Determine the [X, Y] coordinate at the center of the cell enclosing the given text.  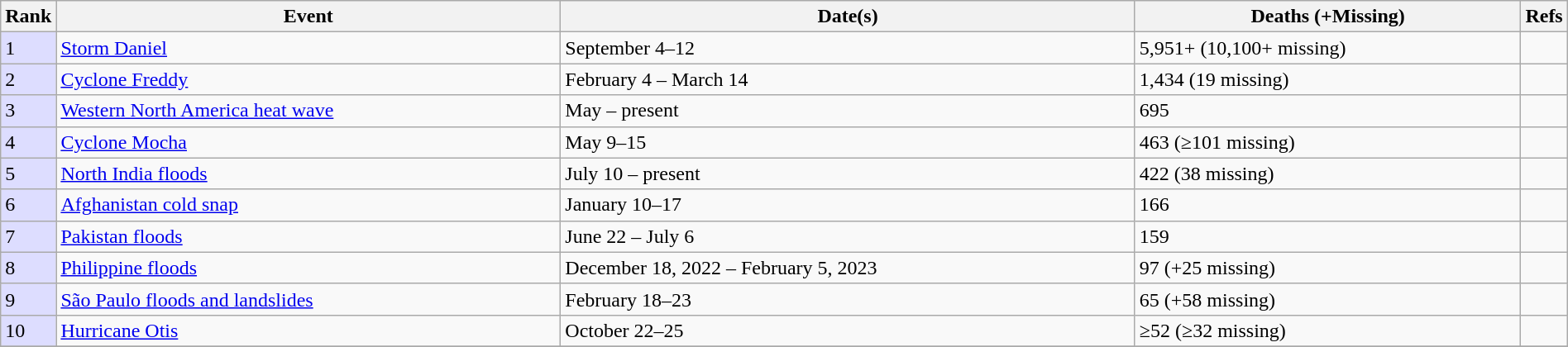
463 (≥101 missing) [1328, 142]
695 [1328, 111]
4 [28, 142]
5,951+ (10,100+ missing) [1328, 48]
May – present [849, 111]
Cyclone Freddy [308, 79]
Storm Daniel [308, 48]
10 [28, 330]
February 18–23 [849, 299]
≥52 (≥32 missing) [1328, 330]
159 [1328, 236]
São Paulo floods and landslides [308, 299]
Cyclone Mocha [308, 142]
North India floods [308, 173]
Pakistan floods [308, 236]
Deaths (+Missing) [1328, 17]
3 [28, 111]
422 (38 missing) [1328, 173]
July 10 – present [849, 173]
June 22 – July 6 [849, 236]
Western North America heat wave [308, 111]
May 9–15 [849, 142]
Afghanistan cold snap [308, 205]
9 [28, 299]
September 4–12 [849, 48]
166 [1328, 205]
December 18, 2022 – February 5, 2023 [849, 268]
1 [28, 48]
7 [28, 236]
Date(s) [849, 17]
Refs [1544, 17]
6 [28, 205]
Rank [28, 17]
8 [28, 268]
5 [28, 173]
2 [28, 79]
Hurricane Otis [308, 330]
January 10–17 [849, 205]
October 22–25 [849, 330]
65 (+58 missing) [1328, 299]
Event [308, 17]
97 (+25 missing) [1328, 268]
1,434 (19 missing) [1328, 79]
Philippine floods [308, 268]
February 4 – March 14 [849, 79]
